Locate the cell with the specified text and output its (x, y) center coordinate. 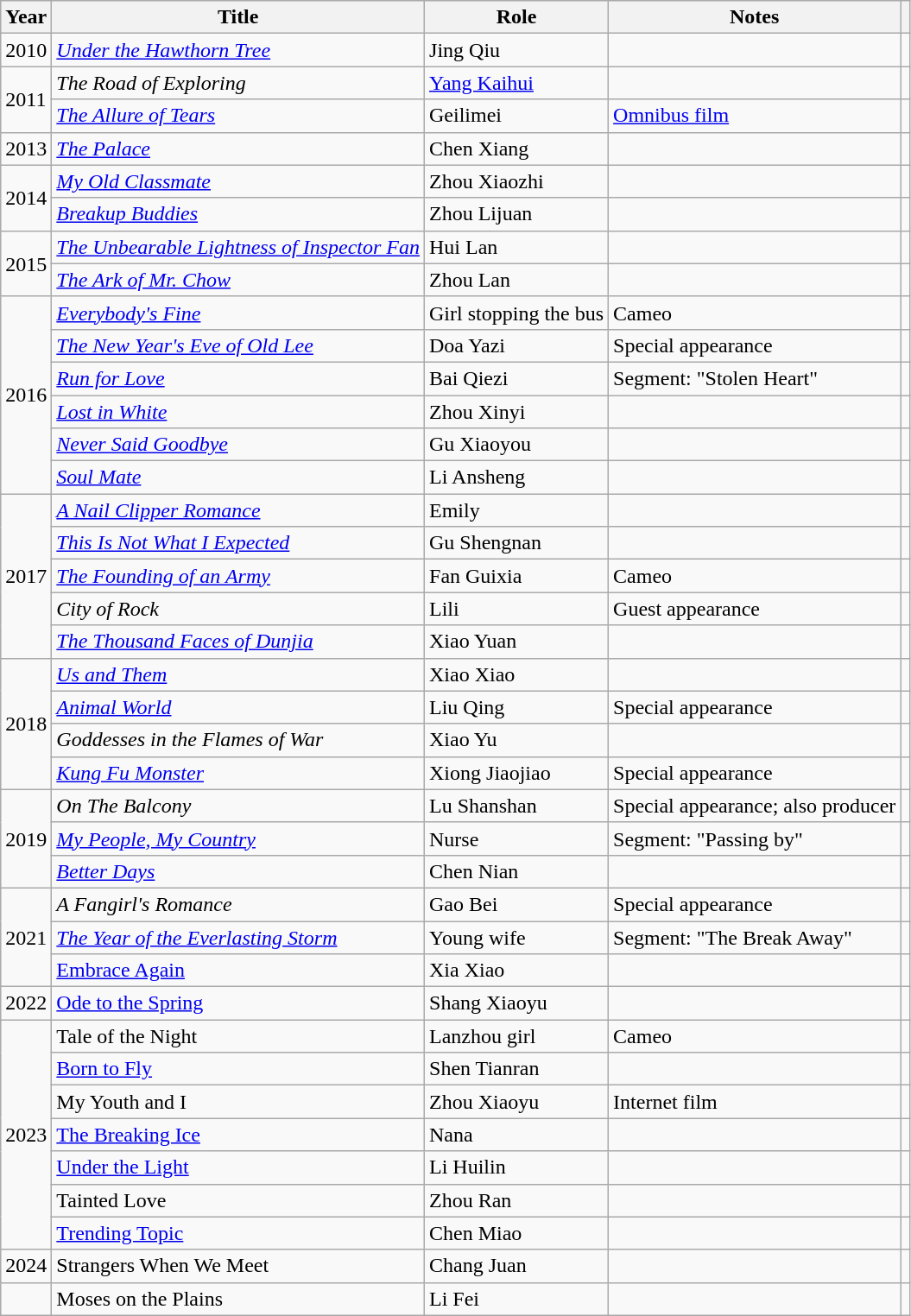
Trending Topic (238, 1233)
Gu Xiaoyou (516, 445)
Xiao Yuan (516, 642)
Internet film (755, 1102)
Under the Light (238, 1167)
Moses on the Plains (238, 1299)
Chen Nian (516, 871)
Never Said Goodbye (238, 445)
The Unbearable Lightness of Inspector Fan (238, 247)
Emily (516, 510)
Tale of the Night (238, 1036)
On The Balcony (238, 806)
2022 (26, 1003)
Geilimei (516, 116)
2013 (26, 149)
Liu Qing (516, 707)
The Road of Exploring (238, 83)
Li Fei (516, 1299)
Zhou Lijuan (516, 214)
Xiao Yu (516, 740)
2018 (26, 724)
2011 (26, 99)
This Is Not What I Expected (238, 543)
2010 (26, 50)
Us and Them (238, 674)
Yang Kaihui (516, 83)
The Thousand Faces of Dunjia (238, 642)
Zhou Xiaoyu (516, 1102)
Girl stopping the bus (516, 313)
Chen Xiang (516, 149)
My People, My Country (238, 838)
Ode to the Spring (238, 1003)
2017 (26, 576)
Better Days (238, 871)
A Nail Clipper Romance (238, 510)
Title (238, 17)
Xiong Jiaojiao (516, 773)
Lanzhou girl (516, 1036)
Special appearance; also producer (755, 806)
Embrace Again (238, 971)
Kung Fu Monster (238, 773)
Year (26, 17)
2015 (26, 263)
2021 (26, 937)
Lili (516, 609)
Young wife (516, 937)
Segment: "Stolen Heart" (755, 378)
My Youth and I (238, 1102)
Bai Qiezi (516, 378)
2019 (26, 838)
2024 (26, 1266)
City of Rock (238, 609)
2023 (26, 1135)
The Founding of an Army (238, 576)
Guest appearance (755, 609)
Xiao Xiao (516, 674)
Gu Shengnan (516, 543)
My Old Classmate (238, 181)
Role (516, 17)
Strangers When We Meet (238, 1266)
Gao Bei (516, 904)
Zhou Xiaozhi (516, 181)
Run for Love (238, 378)
The Allure of Tears (238, 116)
Nurse (516, 838)
Under the Hawthorn Tree (238, 50)
2014 (26, 198)
Goddesses in the Flames of War (238, 740)
Segment: "The Break Away" (755, 937)
Segment: "Passing by" (755, 838)
Jing Qiu (516, 50)
The Palace (238, 149)
Zhou Lan (516, 280)
Soul Mate (238, 478)
Shen Tianran (516, 1069)
Fan Guixia (516, 576)
Nana (516, 1135)
Li Ansheng (516, 478)
Zhou Ran (516, 1200)
Animal World (238, 707)
Born to Fly (238, 1069)
Chen Miao (516, 1233)
Hui Lan (516, 247)
Xia Xiao (516, 971)
Lu Shanshan (516, 806)
The Breaking Ice (238, 1135)
Everybody's Fine (238, 313)
Notes (755, 17)
Zhou Xinyi (516, 412)
The Year of the Everlasting Storm (238, 937)
Doa Yazi (516, 345)
2016 (26, 395)
Tainted Love (238, 1200)
The New Year's Eve of Old Lee (238, 345)
Li Huilin (516, 1167)
Chang Juan (516, 1266)
The Ark of Mr. Chow (238, 280)
Breakup Buddies (238, 214)
Omnibus film (755, 116)
A Fangirl's Romance (238, 904)
Lost in White (238, 412)
Shang Xiaoyu (516, 1003)
